Capture the cell that displays the provided text and extract its (X, Y) central coordinate. 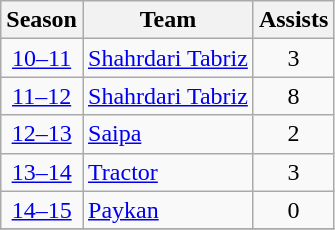
2 (293, 134)
Assists (293, 20)
11–12 (42, 96)
Paykan (168, 210)
Tractor (168, 172)
10–11 (42, 58)
0 (293, 210)
13–14 (42, 172)
14–15 (42, 210)
12–13 (42, 134)
Saipa (168, 134)
8 (293, 96)
Team (168, 20)
Season (42, 20)
